Return (x, y) of the center of cell containing provided text 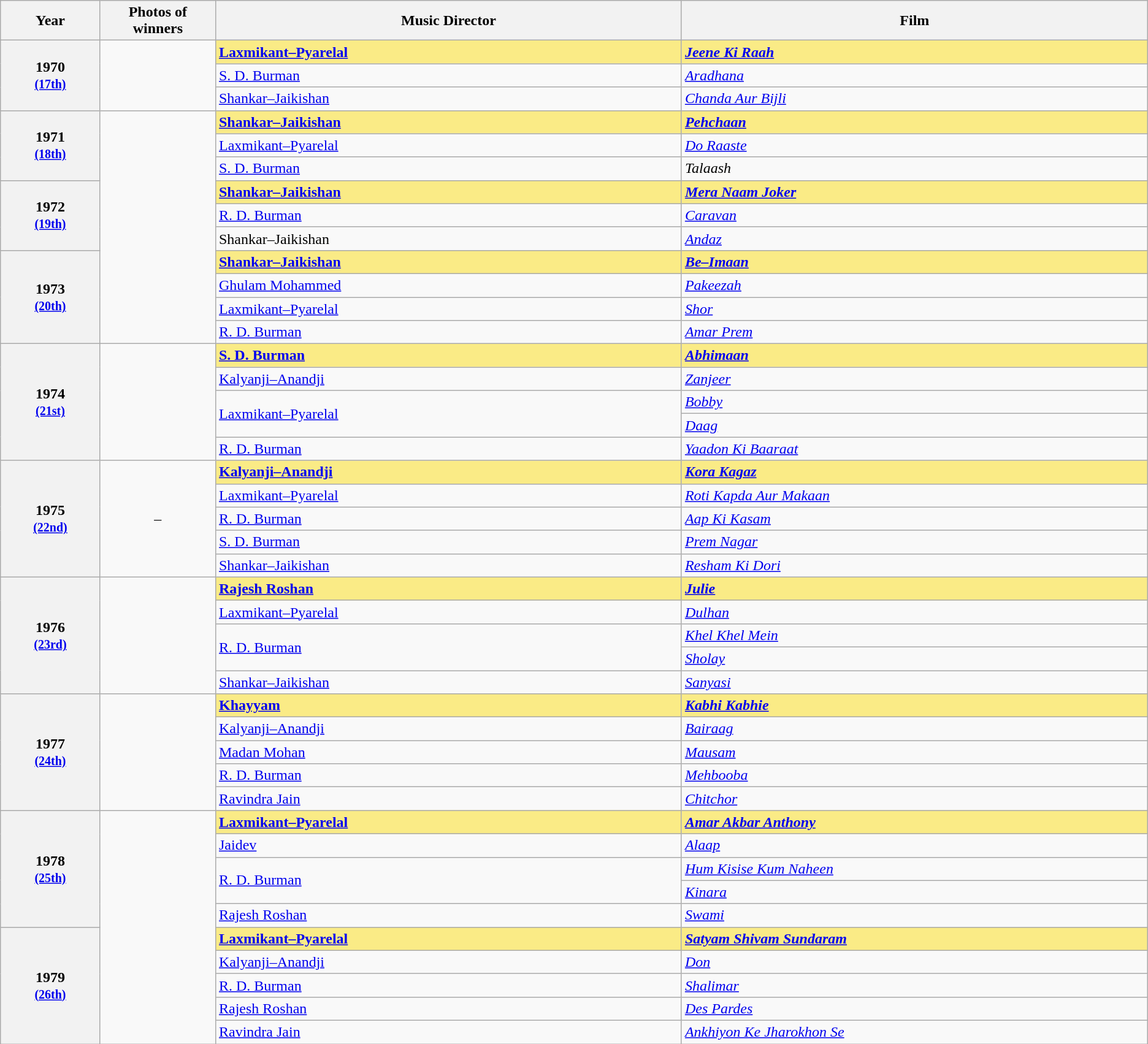
Kora Kagaz (914, 472)
Daag (914, 425)
Bobby (914, 402)
Mehbooba (914, 775)
Don (914, 962)
Film (914, 21)
Satyam Shivam Sundaram (914, 939)
Year (50, 21)
Amar Prem (914, 332)
Music Director (448, 21)
Zanjeer (914, 379)
– (158, 519)
Shor (914, 308)
Pakeezah (914, 285)
Alaap (914, 845)
Jeene Ki Raah (914, 52)
1979 (26th) (50, 985)
Aap Ki Kasam (914, 519)
Mera Naam Joker (914, 192)
1978 (25th) (50, 869)
1976 (23rd) (50, 635)
Bairaag (914, 729)
Talaash (914, 169)
Be–Imaan (914, 262)
Roti Kapda Aur Makaan (914, 495)
Mausam (914, 752)
1970 (17th) (50, 75)
Pehchaan (914, 122)
Amar Akbar Anthony (914, 822)
1977 (24th) (50, 752)
Andaz (914, 238)
Photos of winners (158, 21)
Yaadon Ki Baaraat (914, 449)
Resham Ki Dori (914, 565)
Aradhana (914, 75)
Abhimaan (914, 356)
1971 (18th) (50, 145)
Sholay (914, 658)
Dulhan (914, 612)
1975 (22nd) (50, 519)
Khel Khel Mein (914, 635)
Hum Kisise Kum Naheen (914, 869)
Chanda Aur Bijli (914, 99)
Jaidev (448, 845)
Madan Mohan (448, 752)
Ghulam Mohammed (448, 285)
Khayyam (448, 706)
Julie (914, 589)
Kabhi Kabhie (914, 706)
Sanyasi (914, 682)
1973 (20th) (50, 297)
Des Pardes (914, 1008)
Ankhiyon Ke Jharokhon Se (914, 1032)
Chitchor (914, 799)
Swami (914, 915)
Shalimar (914, 985)
1972 (19th) (50, 215)
Prem Nagar (914, 542)
1974 (21st) (50, 402)
Do Raaste (914, 145)
Kinara (914, 892)
Caravan (914, 215)
